Determine the [x, y] coordinate at the center of the cell enclosing the given text.  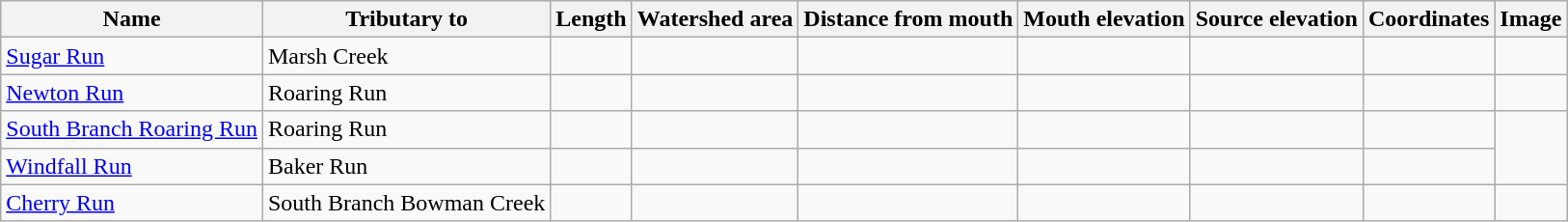
Windfall Run [132, 166]
Cherry Run [132, 203]
Source elevation [1277, 19]
Image [1531, 19]
Sugar Run [132, 56]
Baker Run [406, 166]
Marsh Creek [406, 56]
Distance from mouth [908, 19]
Mouth elevation [1104, 19]
South Branch Roaring Run [132, 129]
Length [591, 19]
Newton Run [132, 93]
Coordinates [1428, 19]
South Branch Bowman Creek [406, 203]
Tributary to [406, 19]
Name [132, 19]
Watershed area [716, 19]
